Locate the cell with the specified text and output its [x, y] center coordinate. 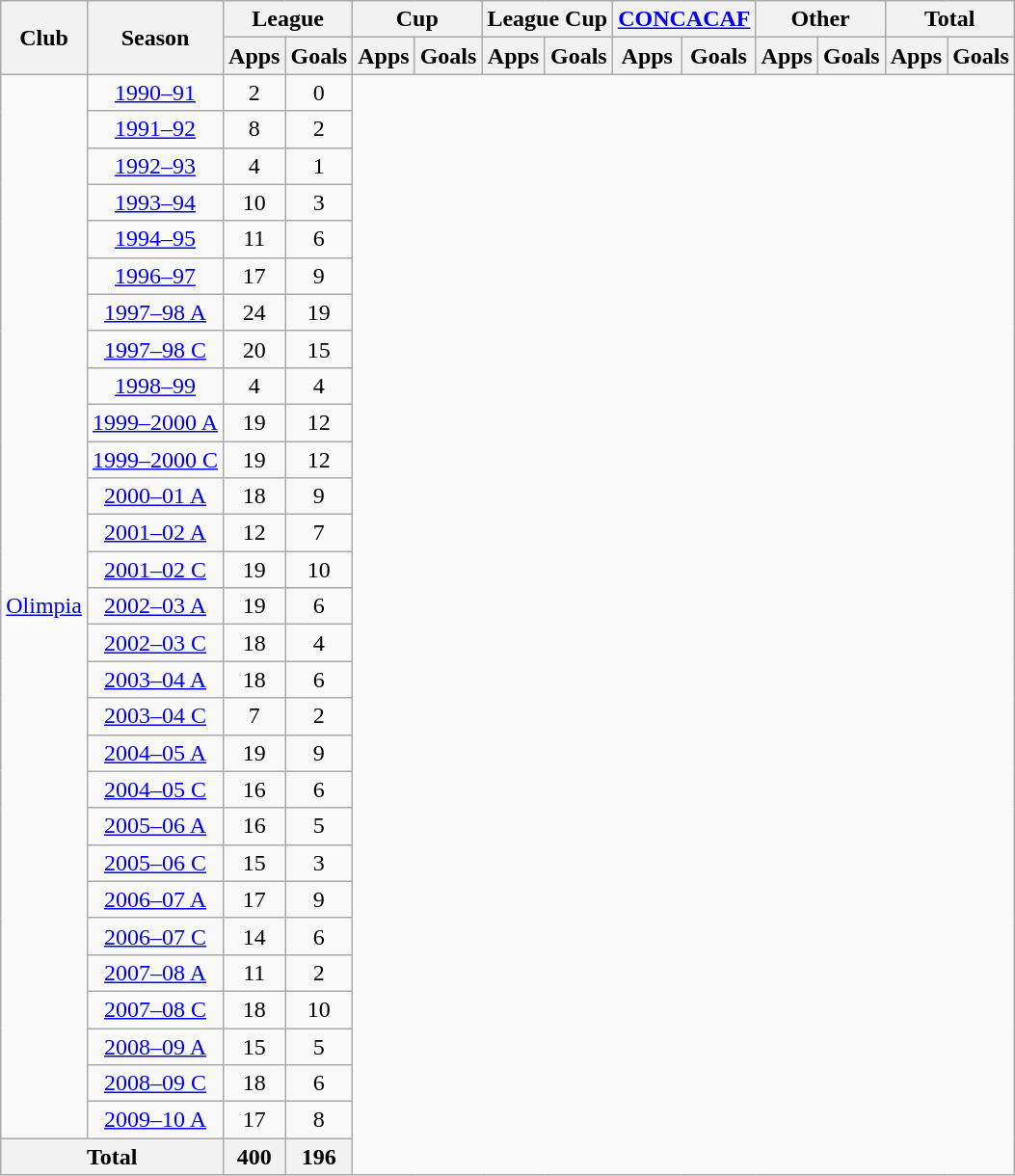
2007–08 A [154, 973]
1993–94 [154, 202]
400 [254, 1157]
1997–98 A [154, 312]
Club [44, 38]
2001–02 A [154, 533]
1992–93 [154, 166]
2008–09 C [154, 1083]
1999–2000 C [154, 460]
CONCACAF [684, 19]
1990–91 [154, 93]
2008–09 A [154, 1046]
0 [319, 93]
2005–06 A [154, 826]
Season [154, 38]
1997–98 C [154, 349]
1996–97 [154, 276]
2007–08 C [154, 1009]
1 [319, 166]
2000–01 A [154, 496]
2006–07 A [154, 899]
League Cup [548, 19]
2002–03 C [154, 643]
2005–06 C [154, 863]
14 [254, 936]
2006–07 C [154, 936]
1999–2000 A [154, 422]
2004–05 A [154, 753]
24 [254, 312]
Other [820, 19]
Cup [417, 19]
2004–05 C [154, 789]
1991–92 [154, 129]
1994–95 [154, 239]
League [288, 19]
1998–99 [154, 386]
2003–04 C [154, 716]
Olimpia [44, 606]
20 [254, 349]
2001–02 C [154, 570]
2009–10 A [154, 1120]
2003–04 A [154, 680]
196 [319, 1157]
2002–03 A [154, 606]
